Determine the (X, Y) coordinate at the center of the cell enclosing the given text.  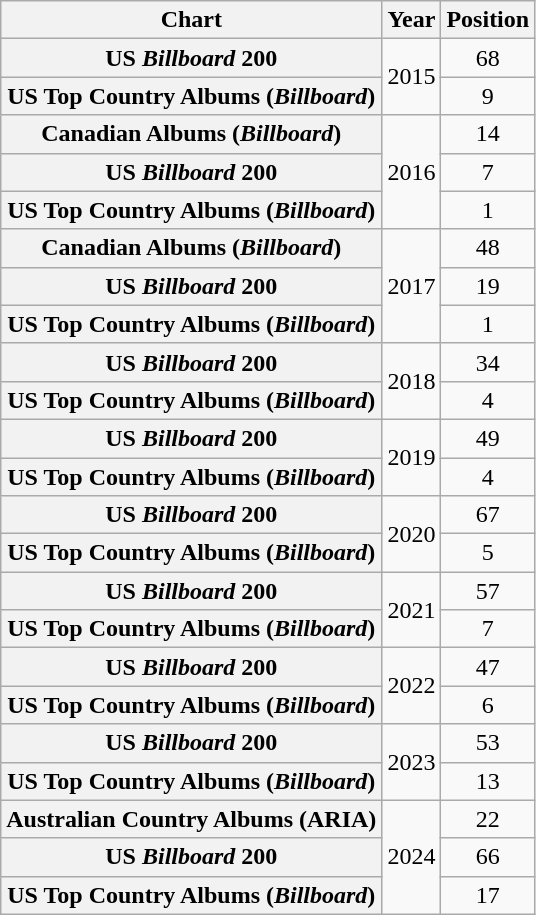
2018 (412, 381)
2015 (412, 77)
6 (488, 705)
2019 (412, 457)
2022 (412, 686)
2023 (412, 762)
53 (488, 743)
Chart (192, 20)
5 (488, 553)
Year (412, 20)
17 (488, 895)
66 (488, 857)
19 (488, 286)
34 (488, 362)
Australian Country Albums (ARIA) (192, 819)
2024 (412, 857)
57 (488, 591)
Position (488, 20)
14 (488, 134)
22 (488, 819)
48 (488, 248)
47 (488, 667)
9 (488, 96)
2016 (412, 172)
2021 (412, 610)
13 (488, 781)
67 (488, 515)
49 (488, 438)
2017 (412, 286)
2020 (412, 534)
68 (488, 58)
